Output the (X, Y) coordinate of the center of the cell containing the given text.  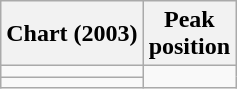
Peakposition (189, 34)
Chart (2003) (72, 34)
